From the cell containing the given text, extract its center point as (X, Y) coordinate. 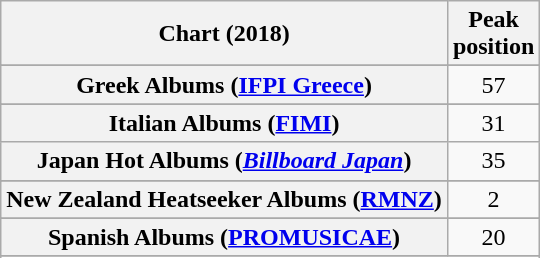
Japan Hot Albums (Billboard Japan) (224, 161)
New Zealand Heatseeker Albums (RMNZ) (224, 199)
Italian Albums (FIMI) (224, 123)
35 (493, 161)
Chart (2018) (224, 34)
20 (493, 237)
57 (493, 85)
31 (493, 123)
Peak position (493, 34)
Greek Albums (IFPI Greece) (224, 85)
2 (493, 199)
Spanish Albums (PROMUSICAE) (224, 237)
